Find where the given text appears and provide that cell's center as [X, Y] coordinate. 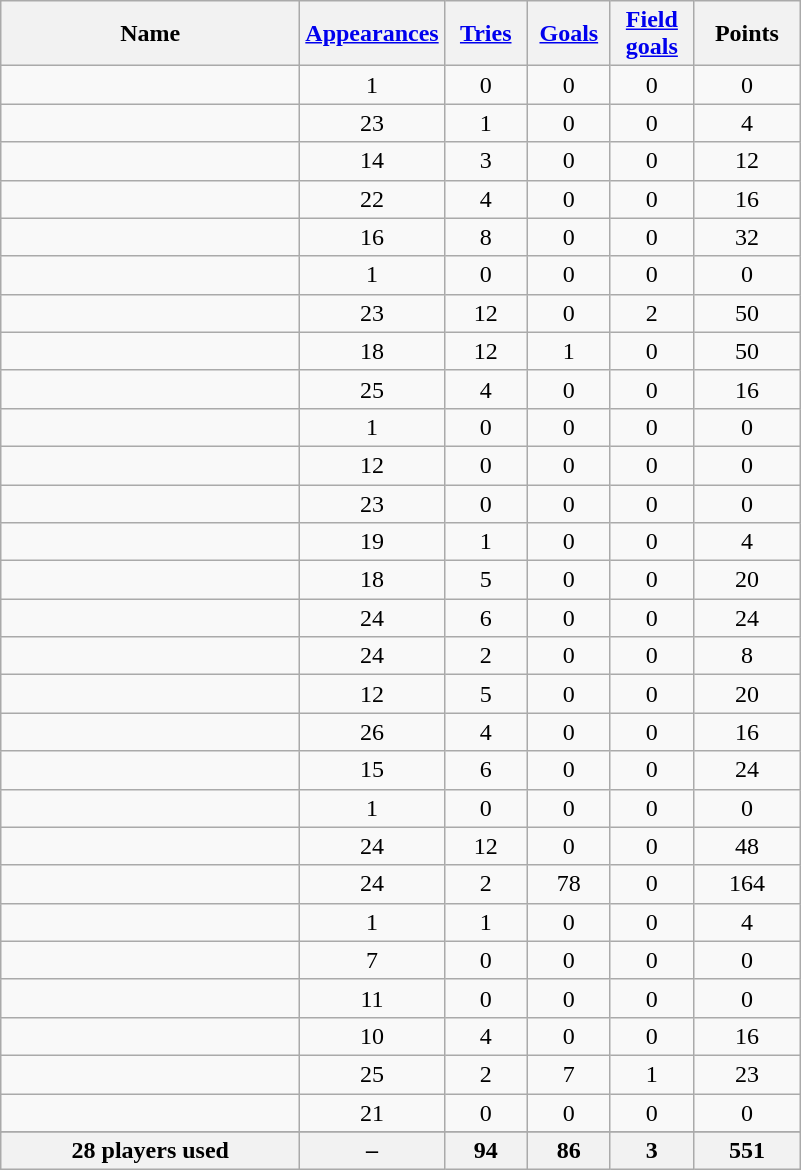
Goals [568, 34]
Points [746, 34]
Field goals [652, 34]
22 [372, 199]
15 [372, 770]
Tries [486, 34]
48 [746, 846]
164 [746, 884]
26 [372, 732]
Appearances [372, 34]
21 [372, 1113]
86 [568, 1151]
– [372, 1151]
28 players used [150, 1151]
551 [746, 1151]
10 [372, 1036]
32 [746, 237]
11 [372, 998]
14 [372, 161]
Name [150, 34]
19 [372, 542]
78 [568, 884]
94 [486, 1151]
